Find where the given text appears and provide that cell's center as [X, Y] coordinate. 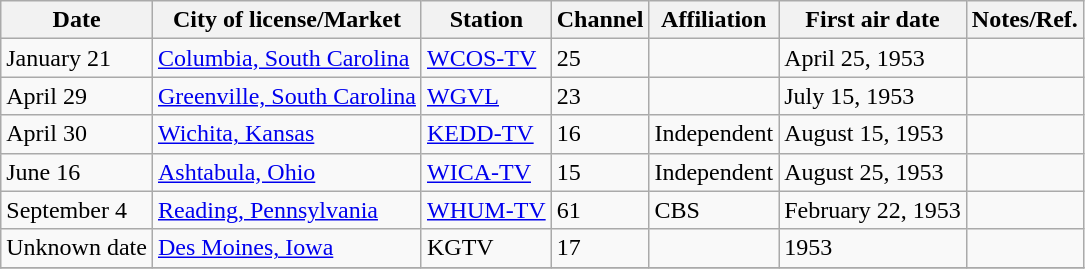
City of license/Market [286, 20]
Columbia, South Carolina [286, 58]
Ashtabula, Ohio [286, 172]
April 30 [77, 134]
61 [600, 210]
April 25, 1953 [873, 58]
WGVL [486, 96]
April 29 [77, 96]
First air date [873, 20]
WHUM-TV [486, 210]
Channel [600, 20]
Des Moines, Iowa [286, 248]
KEDD-TV [486, 134]
WCOS-TV [486, 58]
15 [600, 172]
16 [600, 134]
Date [77, 20]
Unknown date [77, 248]
23 [600, 96]
KGTV [486, 248]
Station [486, 20]
June 16 [77, 172]
25 [600, 58]
July 15, 1953 [873, 96]
August 15, 1953 [873, 134]
Reading, Pennsylvania [286, 210]
Wichita, Kansas [286, 134]
February 22, 1953 [873, 210]
CBS [714, 210]
1953 [873, 248]
17 [600, 248]
WICA-TV [486, 172]
August 25, 1953 [873, 172]
September 4 [77, 210]
Greenville, South Carolina [286, 96]
January 21 [77, 58]
Notes/Ref. [1024, 20]
Affiliation [714, 20]
